Scan for the cell matching the given text and deliver its (X, Y) coordinate at center. 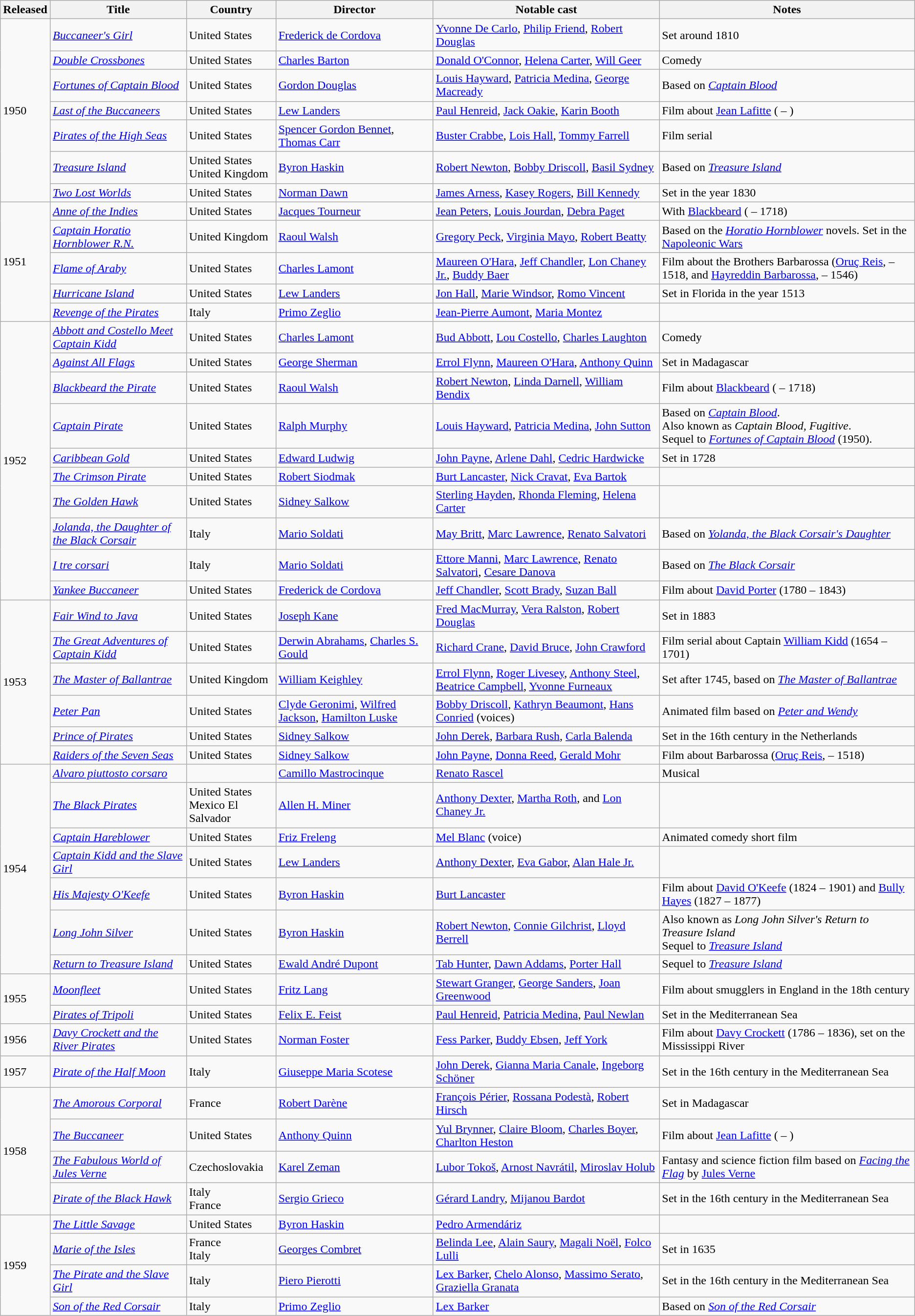
Notes (787, 10)
Pedro Armendáriz (546, 1224)
Captain Pirate (118, 426)
Based on Captain Blood.Also known as Captain Blood, Fugitive.Sequel to Fortunes of Captain Blood (1950). (787, 426)
Paul Henreid, Jack Oakie, Karin Booth (546, 110)
With Blackbeard ( – 1718) (787, 211)
Fred MacMurray, Vera Ralston, Robert Douglas (546, 616)
Buster Crabbe, Lois Hall, Tommy Farrell (546, 136)
Tab Hunter, Dawn Addams, Porter Hall (546, 964)
1957 (25, 1071)
Film serial about Captain William Kidd (1654 – 1701) (787, 647)
Georges Combret (354, 1249)
Country (231, 10)
Robert Darène (354, 1103)
Anthony Quinn (354, 1135)
Set in the 16th century in the Netherlands (787, 736)
Animated film based on Peter and Wendy (787, 711)
The Fabulous World of Jules Verne (118, 1167)
Title (118, 10)
The Great Adventures of Captain Kidd (118, 647)
1959 (25, 1265)
Richard Crane, David Bruce, John Crawford (546, 647)
Gérard Landry, Mijanou Bardot (546, 1198)
Fantasy and science fiction film based on Facing the Flag by Jules Verne (787, 1167)
Two Lost Worlds (118, 193)
Based on Treasure Island (787, 167)
Sterling Hayden, Rhonda Fleming, Helena Carter (546, 501)
Film about David O'Keefe (1824 – 1901) and Bully Hayes (1827 – 1877) (787, 894)
His Majesty O'Keefe (118, 894)
1955 (25, 999)
Jean-Pierre Aumont, Maria Montez (546, 312)
Pirate of the Half Moon (118, 1071)
Film about the Brothers Barbarossa (Oruç Reis, – 1518, and Hayreddin Barbarossa, – 1546) (787, 268)
Set in 1883 (787, 616)
1956 (25, 1040)
Set around 1810 (787, 35)
Double Crossbones (118, 60)
Burt Lancaster, Nick Cravat, Eva Bartok (546, 476)
I tre corsari (118, 565)
Set in 1635 (787, 1249)
John Payne, Donna Reed, Gerald Mohr (546, 755)
Based on Yolanda, the Black Corsair's Daughter (787, 534)
Set after 1745, based on The Master of Ballantrae (787, 679)
Edward Ludwig (354, 458)
Lex Barker, Chelo Alonso, Massimo Serato, Graziella Granata (546, 1281)
FranceItaly (231, 1249)
Raiders of the Seven Seas (118, 755)
George Sherman (354, 363)
Stewart Granger, George Sanders, Joan Greenwood (546, 989)
Louis Hayward, Patricia Medina, John Sutton (546, 426)
Return to Treasure Island (118, 964)
Lex Barker (546, 1306)
Treasure Island (118, 167)
Donald O'Connor, Helena Carter, Will Geer (546, 60)
1958 (25, 1151)
Last of the Buccaneers (118, 110)
Yankee Buccaneer (118, 590)
Bud Abbott, Lou Costello, Charles Laughton (546, 337)
Pirate of the Black Hawk (118, 1198)
Captain Horatio Hornblower R.N. (118, 237)
Son of the Red Corsair (118, 1306)
Spencer Gordon Bennet, Thomas Carr (354, 136)
Derwin Abrahams, Charles S. Gould (354, 647)
The Little Savage (118, 1224)
Jon Hall, Marie Windsor, Romo Vincent (546, 293)
May Britt, Marc Lawrence, Renato Salvatori (546, 534)
Piero Pierotti (354, 1281)
The Master of Ballantrae (118, 679)
Allen H. Miner (354, 805)
France (231, 1103)
Flame of Araby (118, 268)
The Buccaneer (118, 1135)
Ettore Manni, Marc Lawrence, Renato Salvatori, Cesare Danova (546, 565)
Set in the year 1830 (787, 193)
Against All Flags (118, 363)
Blackbeard the Pirate (118, 388)
Based on the Horatio Hornblower novels. Set in the Napoleonic Wars (787, 237)
Film about Davy Crockett (1786 – 1836), set on the Mississippi River (787, 1040)
Pirates of the High Seas (118, 136)
Mel Blanc (voice) (546, 837)
Musical (787, 774)
Fair Wind to Java (118, 616)
1954 (25, 869)
John Derek, Gianna Maria Canale, Ingeborg Schöner (546, 1071)
Paul Henreid, Patricia Medina, Paul Newlan (546, 1014)
Notable cast (546, 10)
Film about Blackbeard ( – 1718) (787, 388)
Jolanda, the Daughter of the Black Corsair (118, 534)
The Crimson Pirate (118, 476)
Karel Zeman (354, 1167)
Fritz Lang (354, 989)
Norman Foster (354, 1040)
Released (25, 10)
Set in 1728 (787, 458)
Alvaro piuttosto corsaro (118, 774)
Anthony Dexter, Martha Roth, and Lon Chaney Jr. (546, 805)
Set in the Mediterranean Sea (787, 1014)
Clyde Geronimi, Wilfred Jackson, Hamilton Luske (354, 711)
Norman Dawn (354, 193)
John Payne, Arlene Dahl, Cedric Hardwicke (546, 458)
Film serial (787, 136)
William Keighley (354, 679)
Moonfleet (118, 989)
Sergio Grieco (354, 1198)
United StatesUnited Kingdom (231, 167)
James Arness, Kasey Rogers, Bill Kennedy (546, 193)
Robert Siodmak (354, 476)
Captain Kidd and the Slave Girl (118, 862)
Yul Brynner, Claire Bloom, Charles Boyer, Charlton Heston (546, 1135)
Errol Flynn, Maureen O'Hara, Anthony Quinn (546, 363)
1950 (25, 110)
Gregory Peck, Virginia Mayo, Robert Beatty (546, 237)
Renato Rascel (546, 774)
Long John Silver (118, 932)
Czechoslovakia (231, 1167)
Also known as Long John Silver's Return to Treasure IslandSequel to Treasure Island (787, 932)
Anthony Dexter, Eva Gabor, Alan Hale Jr. (546, 862)
Abbott and Costello Meet Captain Kidd (118, 337)
Errol Flynn, Roger Livesey, Anthony Steel, Beatrice Campbell, Yvonne Furneaux (546, 679)
Anne of the Indies (118, 211)
Caribbean Gold (118, 458)
Jeff Chandler, Scott Brady, Suzan Ball (546, 590)
Revenge of the Pirates (118, 312)
Burt Lancaster (546, 894)
Lubor Tokoš, Arnost Navrátil, Miroslav Holub (546, 1167)
Marie of the Isles (118, 1249)
Captain Hareblower (118, 837)
Davy Crockett and the River Pirates (118, 1040)
Buccaneer's Girl (118, 35)
Based on The Black Corsair (787, 565)
1952 (25, 461)
Prince of Pirates (118, 736)
Yvonne De Carlo, Philip Friend, Robert Douglas (546, 35)
Robert Newton, Connie Gilchrist, Lloyd Berrell (546, 932)
Film about Barbarossa (Oruç Reis, – 1518) (787, 755)
Hurricane Island (118, 293)
Peter Pan (118, 711)
The Black Pirates (118, 805)
Bobby Driscoll, Kathryn Beaumont, Hans Conried (voices) (546, 711)
Director (354, 10)
Film about smugglers in England in the 18th century (787, 989)
Robert Newton, Bobby Driscoll, Basil Sydney (546, 167)
Animated comedy short film (787, 837)
Gordon Douglas (354, 85)
ItalyFrance (231, 1198)
Fortunes of Captain Blood (118, 85)
Felix E. Feist (354, 1014)
United StatesMexico El Salvador (231, 805)
Based on Captain Blood (787, 85)
Belinda Lee, Alain Saury, Magali Noël, Folco Lulli (546, 1249)
John Derek, Barbara Rush, Carla Balenda (546, 736)
Charles Barton (354, 60)
The Amorous Corporal (118, 1103)
Sequel to Treasure Island (787, 964)
The Golden Hawk (118, 501)
Set in Florida in the year 1513 (787, 293)
Pirates of Tripoli (118, 1014)
1951 (25, 261)
Robert Newton, Linda Darnell, William Bendix (546, 388)
Giuseppe Maria Scotese (354, 1071)
Louis Hayward, Patricia Medina, George Macready (546, 85)
Camillo Mastrocinque (354, 774)
Joseph Kane (354, 616)
Film about David Porter (1780 – 1843) (787, 590)
Jacques Tourneur (354, 211)
Jean Peters, Louis Jourdan, Debra Paget (546, 211)
Ewald André Dupont (354, 964)
Fess Parker, Buddy Ebsen, Jeff York (546, 1040)
Friz Freleng (354, 837)
Ralph Murphy (354, 426)
Based on Son of the Red Corsair (787, 1306)
Maureen O'Hara, Jeff Chandler, Lon Chaney Jr., Buddy Baer (546, 268)
François Périer, Rossana Podestà, Robert Hirsch (546, 1103)
1953 (25, 682)
The Pirate and the Slave Girl (118, 1281)
